Detect which cell encompasses the target text, then output its [X, Y] center coordinate. 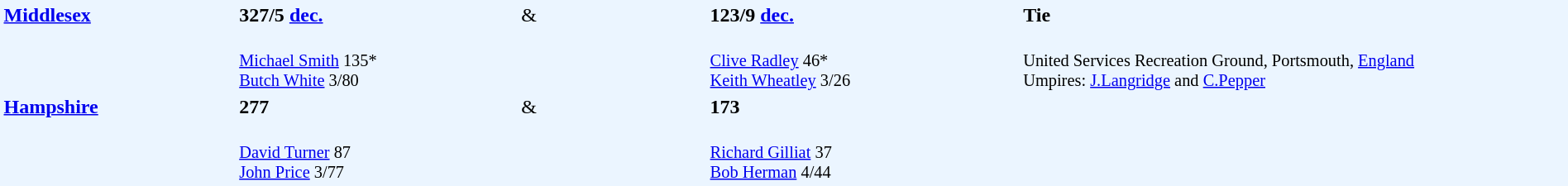
123/9 dec. [864, 15]
Richard Gilliat 37 Bob Herman 4/44 [864, 152]
David Turner 87 John Price 3/77 [378, 152]
Clive Radley 46* Keith Wheatley 3/26 [864, 61]
Michael Smith 135* Butch White 3/80 [378, 61]
173 [864, 107]
Tie [1293, 15]
Hampshire [119, 139]
Middlesex [119, 47]
United Services Recreation Ground, Portsmouth, England Umpires: J.Langridge and C.Pepper [1293, 107]
327/5 dec. [378, 15]
277 [378, 107]
